For the text-containing cell, return its midpoint in [x, y] coordinate format. 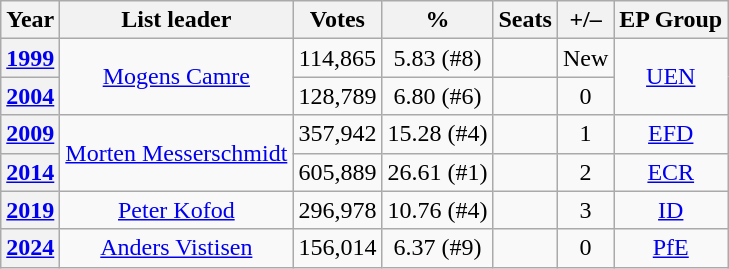
Votes [338, 20]
Mogens Camre [176, 77]
New [585, 58]
605,889 [338, 172]
Peter Kofod [176, 210]
6.80 (#6) [438, 96]
% [438, 20]
357,942 [338, 134]
6.37 (#9) [438, 248]
5.83 (#8) [438, 58]
EP Group [671, 20]
26.61 (#1) [438, 172]
3 [585, 210]
2 [585, 172]
ECR [671, 172]
List leader [176, 20]
Morten Messerschmidt [176, 153]
114,865 [338, 58]
EFD [671, 134]
15.28 (#4) [438, 134]
2024 [30, 248]
2004 [30, 96]
296,978 [338, 210]
1 [585, 134]
1999 [30, 58]
2014 [30, 172]
2009 [30, 134]
Seats [525, 20]
UEN [671, 77]
128,789 [338, 96]
+/– [585, 20]
PfE [671, 248]
156,014 [338, 248]
10.76 (#4) [438, 210]
ID [671, 210]
Anders Vistisen [176, 248]
2019 [30, 210]
Year [30, 20]
